Scan for the cell matching the given text and deliver its [X, Y] coordinate at center. 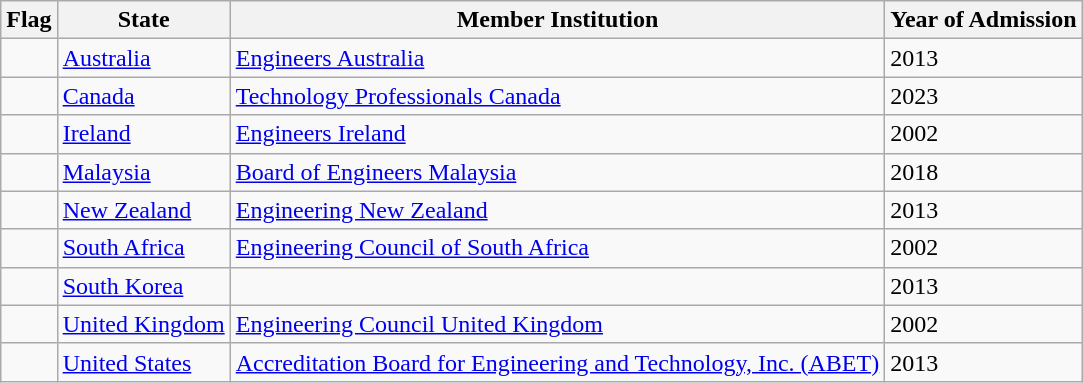
Flag [29, 20]
Accreditation Board for Engineering and Technology, Inc. (ABET) [558, 362]
Member Institution [558, 20]
Engineering Council United Kingdom [558, 324]
2023 [984, 96]
Canada [144, 96]
Australia [144, 58]
Board of Engineers Malaysia [558, 172]
Engineering Council of South Africa [558, 248]
United States [144, 362]
Engineering New Zealand [558, 210]
Engineers Ireland [558, 134]
Technology Professionals Canada [558, 96]
South Africa [144, 248]
2018 [984, 172]
Year of Admission [984, 20]
Malaysia [144, 172]
New Zealand [144, 210]
Ireland [144, 134]
South Korea [144, 286]
United Kingdom [144, 324]
State [144, 20]
Engineers Australia [558, 58]
